For the text-containing cell, return its midpoint in [x, y] coordinate format. 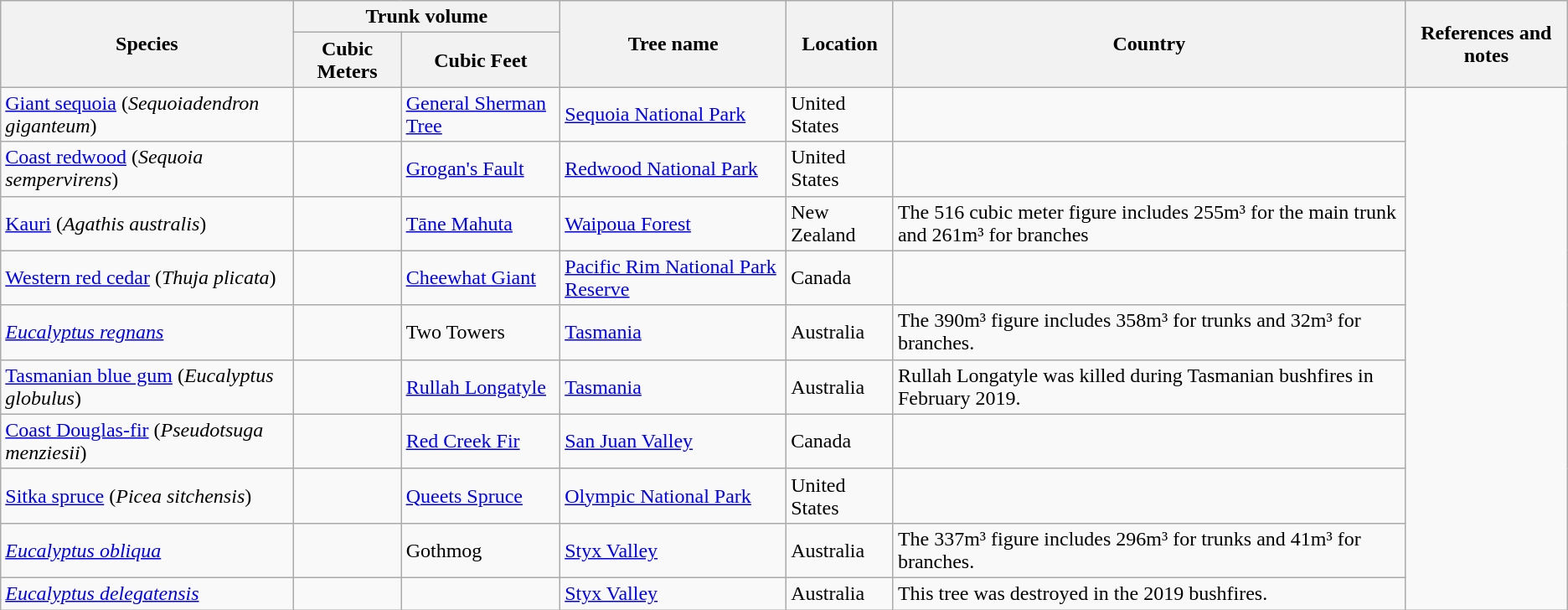
Two Towers [481, 332]
Coast redwood (Sequoia sempervirens) [147, 169]
This tree was destroyed in the 2019 bushfires. [1149, 593]
Trunk volume [427, 17]
Rullah Longatyle [481, 387]
Species [147, 44]
Gothmog [481, 550]
References and notes [1486, 44]
Coast Douglas-fir (Pseudotsuga menziesii) [147, 441]
Waipoua Forest [673, 223]
Sitka spruce (Picea sitchensis) [147, 496]
The 390m³ figure includes 358m³ for trunks and 32m³ for branches. [1149, 332]
Rullah Longatyle was killed during Tasmanian bushfires in February 2019. [1149, 387]
Tasmanian blue gum (Eucalyptus globulus) [147, 387]
The 516 cubic meter figure includes 255m³ for the main trunk and 261m³ for branches [1149, 223]
Giant sequoia (Sequoiadendron giganteum) [147, 114]
New Zealand [840, 223]
Cubic Meters [347, 60]
Location [840, 44]
Eucalyptus regnans [147, 332]
Red Creek Fir [481, 441]
Kauri (Agathis australis) [147, 223]
The 337m³ figure includes 296m³ for trunks and 41m³ for branches. [1149, 550]
San Juan Valley [673, 441]
Eucalyptus delegatensis [147, 593]
Tree name [673, 44]
Pacific Rim National Park Reserve [673, 278]
Cubic Feet [481, 60]
Sequoia National Park [673, 114]
Grogan's Fault [481, 169]
Western red cedar (Thuja plicata) [147, 278]
Olympic National Park [673, 496]
General Sherman Tree [481, 114]
Country [1149, 44]
Cheewhat Giant [481, 278]
Eucalyptus obliqua [147, 550]
Redwood National Park [673, 169]
Queets Spruce [481, 496]
Tāne Mahuta [481, 223]
